For the text-containing cell, return its midpoint in [X, Y] coordinate format. 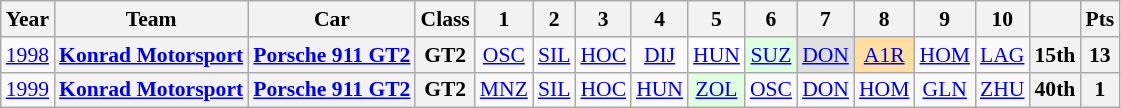
Class [444, 19]
2 [554, 19]
4 [660, 19]
MNZ [504, 90]
Team [151, 19]
15th [1054, 55]
GLN [944, 90]
Pts [1100, 19]
1999 [28, 90]
6 [771, 19]
10 [1002, 19]
13 [1100, 55]
8 [884, 19]
A1R [884, 55]
Year [28, 19]
ZOL [716, 90]
1998 [28, 55]
40th [1054, 90]
SUZ [771, 55]
7 [826, 19]
Car [332, 19]
5 [716, 19]
DIJ [660, 55]
LAG [1002, 55]
3 [603, 19]
ZHU [1002, 90]
9 [944, 19]
